For the text-containing cell, return its midpoint in (X, Y) coordinate format. 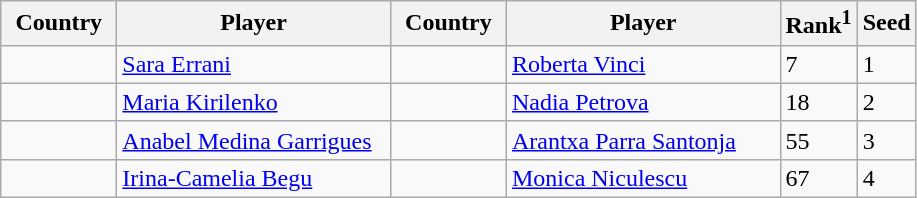
Anabel Medina Garrigues (254, 140)
Roberta Vinci (643, 64)
4 (886, 178)
Arantxa Parra Santonja (643, 140)
2 (886, 102)
Nadia Petrova (643, 102)
55 (818, 140)
3 (886, 140)
Maria Kirilenko (254, 102)
Sara Errani (254, 64)
67 (818, 178)
Rank1 (818, 24)
1 (886, 64)
18 (818, 102)
Monica Niculescu (643, 178)
7 (818, 64)
Seed (886, 24)
Irina-Camelia Begu (254, 178)
